Detect which cell encompasses the target text, then output its (x, y) center coordinate. 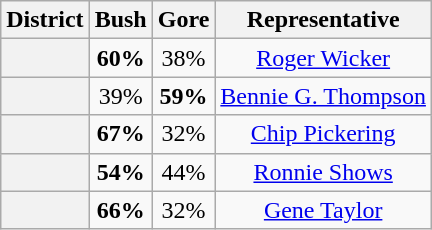
38% (184, 58)
District (45, 20)
44% (184, 172)
Bennie G. Thompson (324, 96)
Roger Wicker (324, 58)
54% (120, 172)
Ronnie Shows (324, 172)
Gore (184, 20)
66% (120, 210)
Chip Pickering (324, 134)
Gene Taylor (324, 210)
67% (120, 134)
Representative (324, 20)
59% (184, 96)
60% (120, 58)
Bush (120, 20)
39% (120, 96)
